Pinpoint the cell where the given text exists, returning its (x, y) midpoint coordinate. 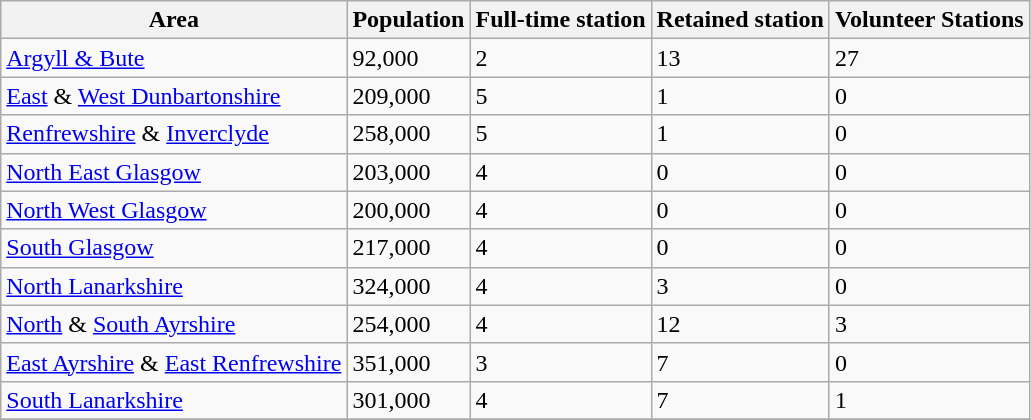
North West Glasgow (174, 210)
East & West Dunbartonshire (174, 96)
27 (929, 58)
Renfrewshire & Inverclyde (174, 134)
92,000 (408, 58)
Full-time station (560, 20)
2 (560, 58)
13 (740, 58)
North Lanarkshire (174, 286)
254,000 (408, 324)
Volunteer Stations (929, 20)
South Glasgow (174, 248)
12 (740, 324)
209,000 (408, 96)
Argyll & Bute (174, 58)
203,000 (408, 172)
301,000 (408, 400)
217,000 (408, 248)
North East Glasgow (174, 172)
258,000 (408, 134)
Retained station (740, 20)
Population (408, 20)
351,000 (408, 362)
Area (174, 20)
South Lanarkshire (174, 400)
East Ayrshire & East Renfrewshire (174, 362)
200,000 (408, 210)
North & South Ayrshire (174, 324)
324,000 (408, 286)
